Provide the [X, Y] coordinate of the cell's center where the given text is located.  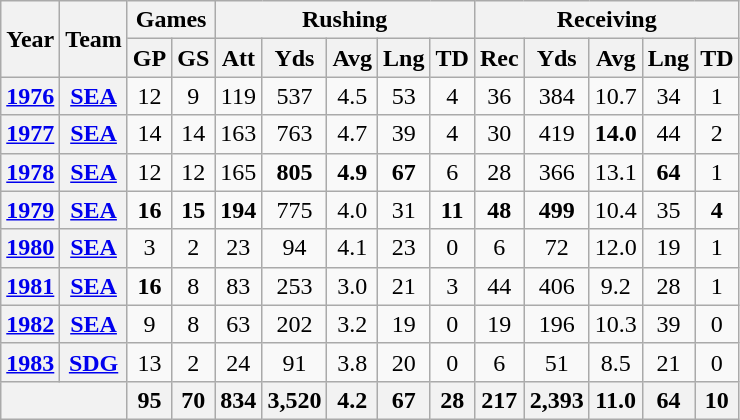
35 [668, 210]
13 [149, 362]
366 [556, 172]
217 [499, 400]
834 [238, 400]
83 [238, 286]
419 [556, 134]
4.0 [352, 210]
165 [238, 172]
253 [294, 286]
1976 [30, 96]
4.7 [352, 134]
202 [294, 324]
94 [294, 248]
GS [194, 58]
10 [717, 400]
2,393 [556, 400]
34 [668, 96]
51 [556, 362]
36 [499, 96]
53 [404, 96]
3,520 [294, 400]
15 [194, 210]
48 [499, 210]
10.4 [616, 210]
11.0 [616, 400]
Receiving [606, 20]
Rec [499, 58]
1980 [30, 248]
406 [556, 286]
Games [170, 20]
1983 [30, 362]
8.5 [616, 362]
1978 [30, 172]
763 [294, 134]
163 [238, 134]
11 [452, 210]
63 [238, 324]
119 [238, 96]
3.8 [352, 362]
1982 [30, 324]
10.3 [616, 324]
1981 [30, 286]
GP [149, 58]
Team [94, 39]
4.9 [352, 172]
537 [294, 96]
70 [194, 400]
4.1 [352, 248]
30 [499, 134]
20 [404, 362]
3.0 [352, 286]
12.0 [616, 248]
SDG [94, 362]
13.1 [616, 172]
9.2 [616, 286]
Att [238, 58]
775 [294, 210]
91 [294, 362]
194 [238, 210]
196 [556, 324]
72 [556, 248]
10.7 [616, 96]
4.2 [352, 400]
14.0 [616, 134]
Rushing [345, 20]
4.5 [352, 96]
1979 [30, 210]
384 [556, 96]
24 [238, 362]
95 [149, 400]
1977 [30, 134]
31 [404, 210]
Year [30, 39]
805 [294, 172]
499 [556, 210]
3.2 [352, 324]
